Return the [X, Y] coordinate for the center point of the cell that contains the specified text.  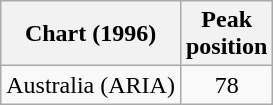
Chart (1996) [91, 34]
Australia (ARIA) [91, 85]
78 [226, 85]
Peakposition [226, 34]
